Scan for the cell matching the given text and deliver its (x, y) coordinate at center. 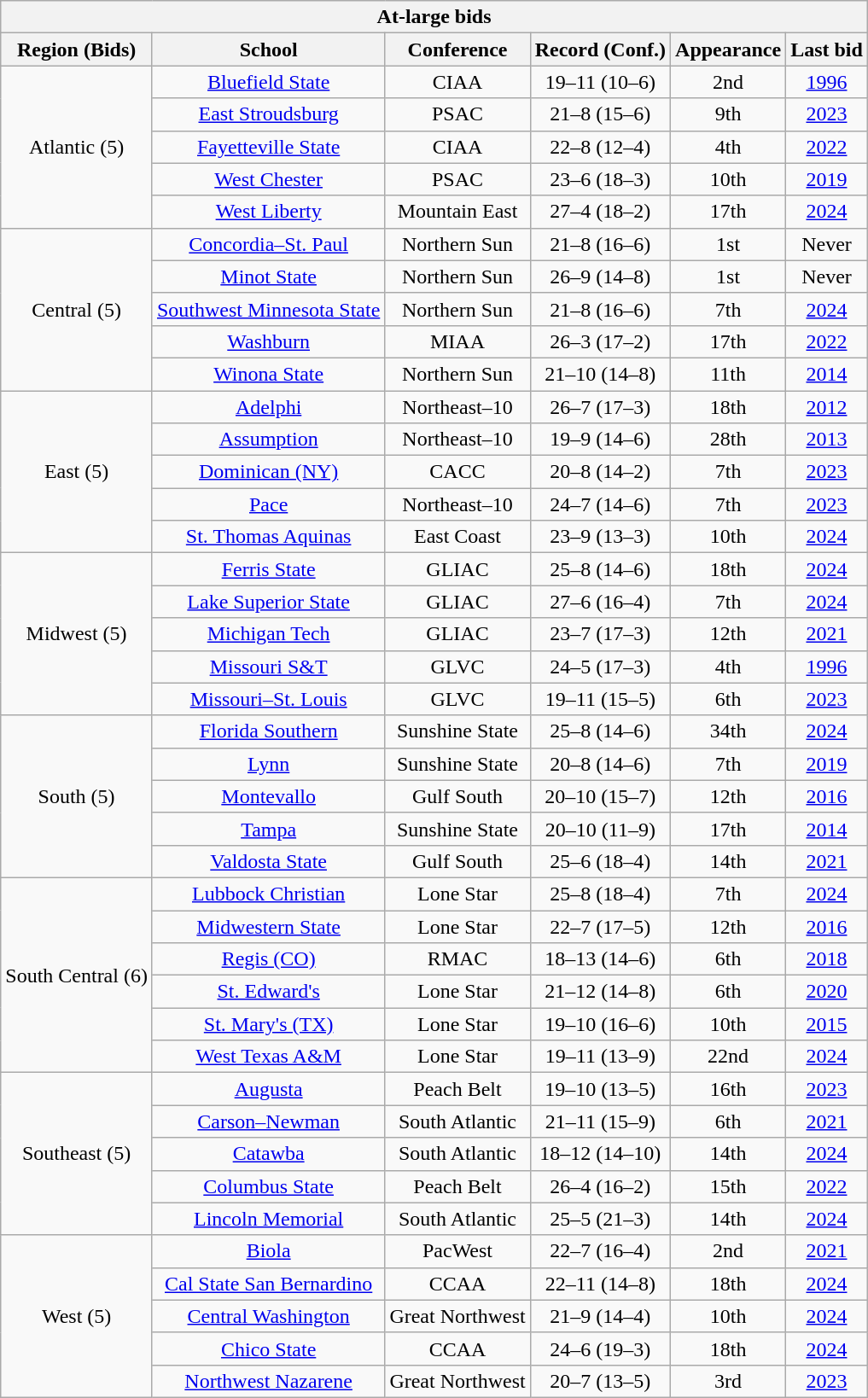
2020 (827, 992)
34th (729, 731)
Missouri–St. Louis (268, 699)
Northwest Nazarene (268, 1381)
22–11 (14–8) (600, 1284)
Regis (CO) (268, 959)
19–11 (15–5) (600, 699)
11th (729, 374)
Missouri S&T (268, 667)
22nd (729, 1057)
19–10 (16–6) (600, 1024)
Ferris State (268, 569)
Appearance (729, 50)
CACC (457, 472)
Assumption (268, 440)
Adelphi (268, 407)
19–11 (13–9) (600, 1057)
24–6 (19–3) (600, 1348)
19–10 (13–5) (600, 1089)
2015 (827, 1024)
Chico State (268, 1348)
Conference (457, 50)
Lincoln Memorial (268, 1219)
South Central (6) (77, 975)
Tampa (268, 829)
Winona State (268, 374)
St. Edward's (268, 992)
East Coast (457, 537)
3rd (729, 1381)
Biola (268, 1251)
22–8 (12–4) (600, 147)
Augusta (268, 1089)
West Liberty (268, 212)
Bluefield State (268, 82)
23–9 (13–3) (600, 537)
MIAA (457, 341)
19–11 (10–6) (600, 82)
25–6 (18–4) (600, 861)
Pace (268, 504)
24–7 (14–6) (600, 504)
21–10 (14–8) (600, 374)
2013 (827, 440)
Southeast (5) (77, 1154)
2018 (827, 959)
Valdosta State (268, 861)
Washburn (268, 341)
Columbus State (268, 1186)
West (5) (77, 1316)
26–7 (17–3) (600, 407)
Dominican (NY) (268, 472)
21–11 (15–9) (600, 1121)
21–12 (14–8) (600, 992)
22–7 (17–5) (600, 926)
26–4 (16–2) (600, 1186)
Midwest (5) (77, 634)
West Chester (268, 179)
South (5) (77, 796)
Cal State San Bernardino (268, 1284)
Lake Superior State (268, 602)
Lubbock Christian (268, 894)
20–7 (13–5) (600, 1381)
16th (729, 1089)
20–10 (11–9) (600, 829)
19–9 (14–6) (600, 440)
St. Mary's (TX) (268, 1024)
Lynn (268, 764)
22–7 (16–4) (600, 1251)
Concordia–St. Paul (268, 244)
PacWest (457, 1251)
Record (Conf.) (600, 50)
21–8 (15–6) (600, 114)
Southwest Minnesota State (268, 309)
Atlantic (5) (77, 147)
West Texas A&M (268, 1057)
Florida Southern (268, 731)
At-large bids (434, 17)
18–12 (14–10) (600, 1154)
15th (729, 1186)
26–3 (17–2) (600, 341)
East (5) (77, 472)
Central (5) (77, 309)
28th (729, 440)
Minot State (268, 277)
9th (729, 114)
2012 (827, 407)
School (268, 50)
25–8 (18–4) (600, 894)
Michigan Tech (268, 634)
21–9 (14–4) (600, 1316)
Midwestern State (268, 926)
26–9 (14–8) (600, 277)
23–6 (18–3) (600, 179)
Mountain East (457, 212)
18–13 (14–6) (600, 959)
20–8 (14–6) (600, 764)
Central Washington (268, 1316)
25–5 (21–3) (600, 1219)
27–6 (16–4) (600, 602)
Fayetteville State (268, 147)
Catawba (268, 1154)
24–5 (17–3) (600, 667)
23–7 (17–3) (600, 634)
RMAC (457, 959)
Carson–Newman (268, 1121)
20–10 (15–7) (600, 796)
27–4 (18–2) (600, 212)
East Stroudsburg (268, 114)
Region (Bids) (77, 50)
20–8 (14–2) (600, 472)
Last bid (827, 50)
St. Thomas Aquinas (268, 537)
Montevallo (268, 796)
